For the text-containing cell, return its midpoint in [X, Y] coordinate format. 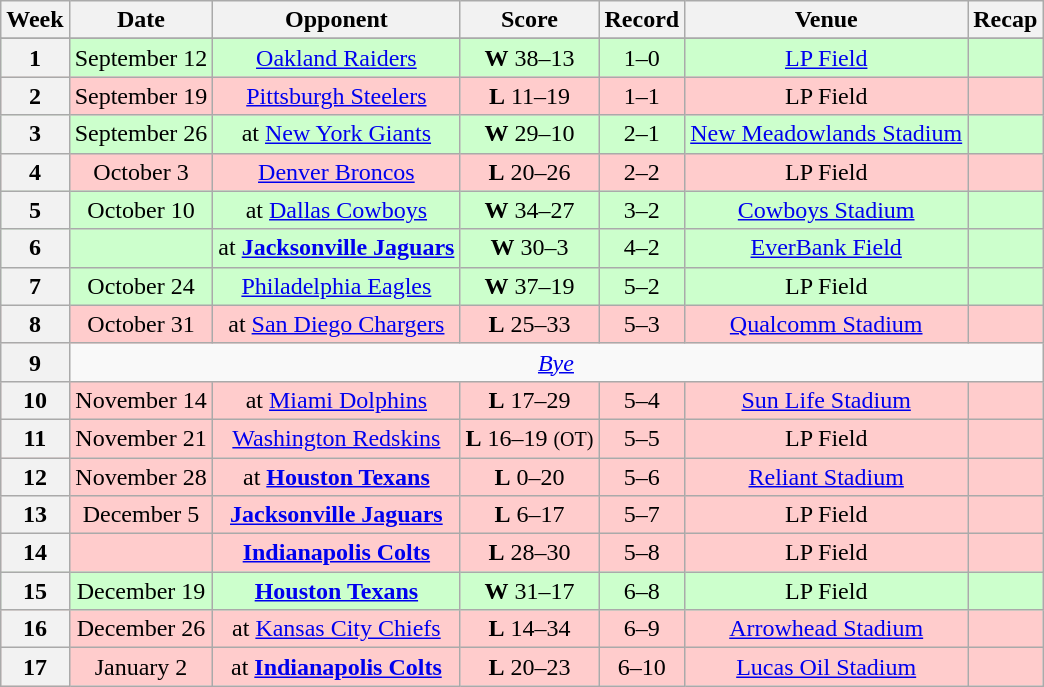
2 [35, 96]
15 [35, 591]
at Miami Dolphins [336, 400]
1 [35, 58]
Bye [556, 362]
17 [35, 667]
at San Diego Chargers [336, 324]
6 [35, 248]
W 38–13 [530, 58]
at Jacksonville Jaguars [336, 248]
at Indianapolis Colts [336, 667]
5–3 [642, 324]
October 10 [141, 210]
December 5 [141, 515]
1–1 [642, 96]
14 [35, 553]
Opponent [336, 20]
2–2 [642, 172]
Arrowhead Stadium [826, 629]
3–2 [642, 210]
1–0 [642, 58]
16 [35, 629]
W 34–27 [530, 210]
at Dallas Cowboys [336, 210]
11 [35, 438]
5–5 [642, 438]
L 11–19 [530, 96]
November 28 [141, 477]
L 0–20 [530, 477]
Week [35, 20]
10 [35, 400]
W 30–3 [530, 248]
Qualcomm Stadium [826, 324]
Houston Texans [336, 591]
Score [530, 20]
3 [35, 134]
L 25–33 [530, 324]
Jacksonville Jaguars [336, 515]
5–2 [642, 286]
L 17–29 [530, 400]
January 2 [141, 667]
Cowboys Stadium [826, 210]
October 3 [141, 172]
New Meadowlands Stadium [826, 134]
Date [141, 20]
Record [642, 20]
5–4 [642, 400]
6–8 [642, 591]
W 31–17 [530, 591]
L 6–17 [530, 515]
Philadelphia Eagles [336, 286]
November 21 [141, 438]
4–2 [642, 248]
L 16–19 (OT) [530, 438]
Sun Life Stadium [826, 400]
at New York Giants [336, 134]
Lucas Oil Stadium [826, 667]
L 20–26 [530, 172]
Pittsburgh Steelers [336, 96]
EverBank Field [826, 248]
5–6 [642, 477]
W 37–19 [530, 286]
at Kansas City Chiefs [336, 629]
8 [35, 324]
Recap [1006, 20]
September 12 [141, 58]
5–8 [642, 553]
W 29–10 [530, 134]
October 31 [141, 324]
7 [35, 286]
Washington Redskins [336, 438]
L 20–23 [530, 667]
September 19 [141, 96]
L 28–30 [530, 553]
5 [35, 210]
Venue [826, 20]
at Houston Texans [336, 477]
6–10 [642, 667]
October 24 [141, 286]
13 [35, 515]
December 19 [141, 591]
5–7 [642, 515]
Oakland Raiders [336, 58]
6–9 [642, 629]
Reliant Stadium [826, 477]
9 [35, 362]
Denver Broncos [336, 172]
L 14–34 [530, 629]
November 14 [141, 400]
12 [35, 477]
2–1 [642, 134]
December 26 [141, 629]
4 [35, 172]
September 26 [141, 134]
Indianapolis Colts [336, 553]
